Pinpoint the cell where the given text exists, returning its [x, y] midpoint coordinate. 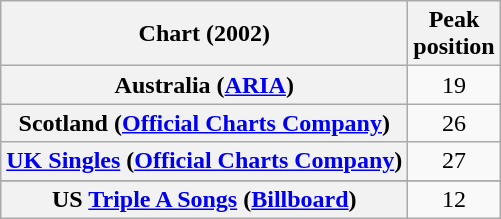
Scotland (Official Charts Company) [204, 123]
UK Singles (Official Charts Company) [204, 161]
US Triple A Songs (Billboard) [204, 199]
Peakposition [454, 34]
19 [454, 85]
26 [454, 123]
Chart (2002) [204, 34]
27 [454, 161]
Australia (ARIA) [204, 85]
12 [454, 199]
